Locate the cell with the specified text and output its [x, y] center coordinate. 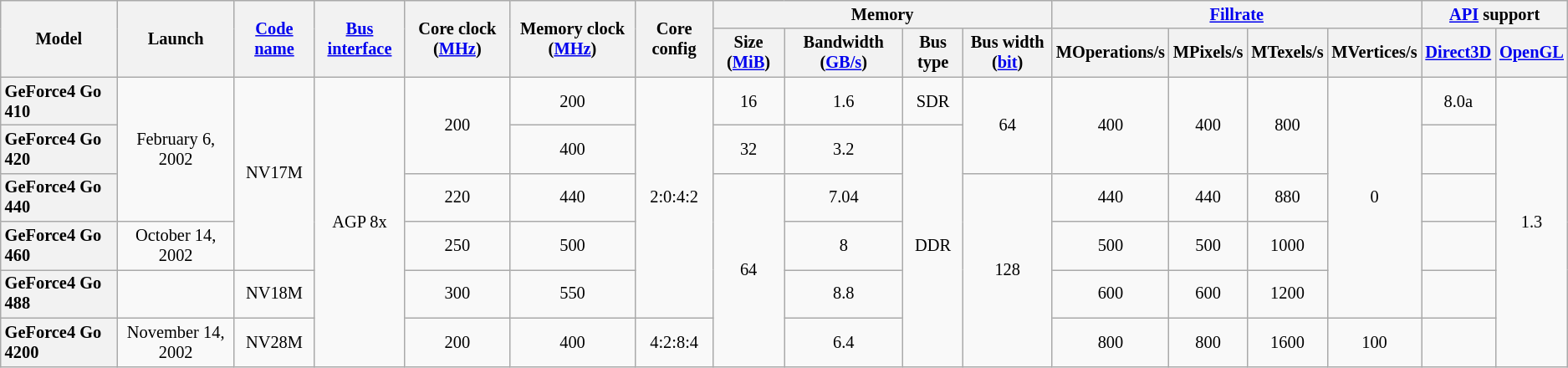
OpenGL [1532, 53]
128 [1007, 269]
Fillrate [1237, 14]
November 14, 2002 [176, 342]
Model [59, 38]
NV28M [274, 342]
300 [457, 294]
880 [1287, 197]
Bandwidth (GB/s) [844, 53]
Bus interface [360, 38]
4:2:8:4 [674, 342]
550 [572, 294]
GeForce4 Go 460 [59, 246]
220 [457, 197]
8 [844, 246]
8.0a [1458, 101]
1.3 [1532, 222]
Direct3D [1458, 53]
NV18M [274, 294]
Memory clock (MHz) [572, 38]
API support [1495, 14]
MOperations/s [1111, 53]
February 6, 2002 [176, 149]
1200 [1287, 294]
2:0:4:2 [674, 197]
GeForce4 Go 488 [59, 294]
MTexels/s [1287, 53]
GeForce4 Go 410 [59, 101]
MVertices/s [1375, 53]
GeForce4 Go 420 [59, 149]
8.8 [844, 294]
Launch [176, 38]
AGP 8x [360, 222]
Bus type [933, 53]
1000 [1287, 246]
100 [1375, 342]
16 [748, 101]
GeForce4 Go 440 [59, 197]
7.04 [844, 197]
Size (MiB) [748, 53]
DDR [933, 245]
MPixels/s [1208, 53]
GeForce4 Go 4200 [59, 342]
3.2 [844, 149]
SDR [933, 101]
NV17M [274, 174]
0 [1375, 197]
Code name [274, 38]
250 [457, 246]
Core config [674, 38]
6.4 [844, 342]
Memory [881, 14]
Bus width (bit) [1007, 53]
32 [748, 149]
October 14, 2002 [176, 246]
1.6 [844, 101]
1600 [1287, 342]
Core clock (MHz) [457, 38]
